Find where the given text appears and provide that cell's center as (x, y) coordinate. 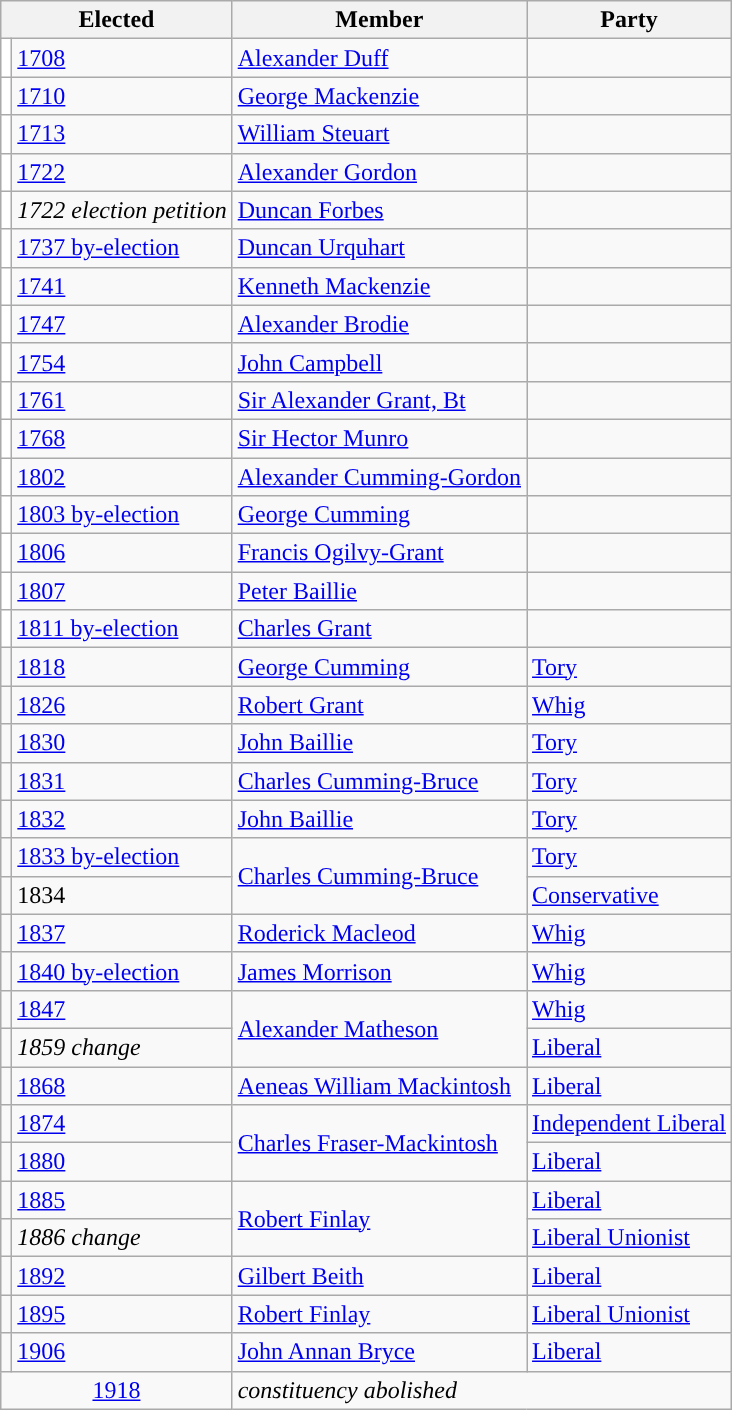
1803 by-election (122, 515)
Roderick Macleod (379, 933)
1885 (122, 1200)
Alexander Brodie (379, 324)
1761 (122, 400)
Charles Fraser-Mackintosh (379, 1143)
Robert Grant (379, 705)
1837 (122, 933)
1806 (122, 553)
Alexander Cumming-Gordon (379, 477)
1880 (122, 1162)
1834 (122, 895)
Kenneth Mackenzie (379, 286)
1830 (122, 743)
Sir Alexander Grant, Bt (379, 400)
1713 (122, 134)
Alexander Matheson (379, 1028)
1747 (122, 324)
Peter Baillie (379, 591)
1768 (122, 438)
1831 (122, 781)
1741 (122, 286)
1918 (116, 1390)
1832 (122, 819)
1818 (122, 667)
James Morrison (379, 971)
1868 (122, 1085)
1840 by-election (122, 971)
Duncan Forbes (379, 210)
1722 election petition (122, 210)
1807 (122, 591)
1826 (122, 705)
Sir Hector Munro (379, 438)
1859 change (122, 1047)
1722 (122, 172)
Alexander Duff (379, 58)
Alexander Gordon (379, 172)
1874 (122, 1124)
1802 (122, 477)
1886 change (122, 1238)
John Annan Bryce (379, 1352)
Member (379, 20)
Elected (116, 20)
1754 (122, 362)
George Mackenzie (379, 96)
Independent Liberal (630, 1124)
Francis Ogilvy-Grant (379, 553)
Conservative (630, 895)
constituency abolished (482, 1390)
1847 (122, 1009)
1906 (122, 1352)
Aeneas William Mackintosh (379, 1085)
1895 (122, 1314)
Party (630, 20)
Charles Grant (379, 629)
Duncan Urquhart (379, 248)
1833 by-election (122, 857)
1811 by-election (122, 629)
William Steuart (379, 134)
1708 (122, 58)
John Campbell (379, 362)
1892 (122, 1276)
Gilbert Beith (379, 1276)
1737 by-election (122, 248)
1710 (122, 96)
